Identify which cell holds the provided text, then report its (X, Y) central coordinate. 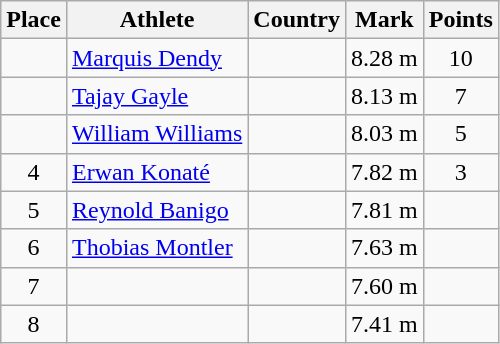
Place (34, 20)
Reynold Banigo (156, 210)
4 (34, 172)
8 (34, 324)
Tajay Gayle (156, 96)
7.82 m (385, 172)
8.03 m (385, 134)
3 (460, 172)
Thobias Montler (156, 248)
Athlete (156, 20)
Erwan Konaté (156, 172)
Mark (385, 20)
7.60 m (385, 286)
7.63 m (385, 248)
6 (34, 248)
Points (460, 20)
10 (460, 58)
8.28 m (385, 58)
8.13 m (385, 96)
Marquis Dendy (156, 58)
William Williams (156, 134)
7.41 m (385, 324)
Country (297, 20)
7.81 m (385, 210)
